Detect which cell encompasses the target text, then output its (X, Y) center coordinate. 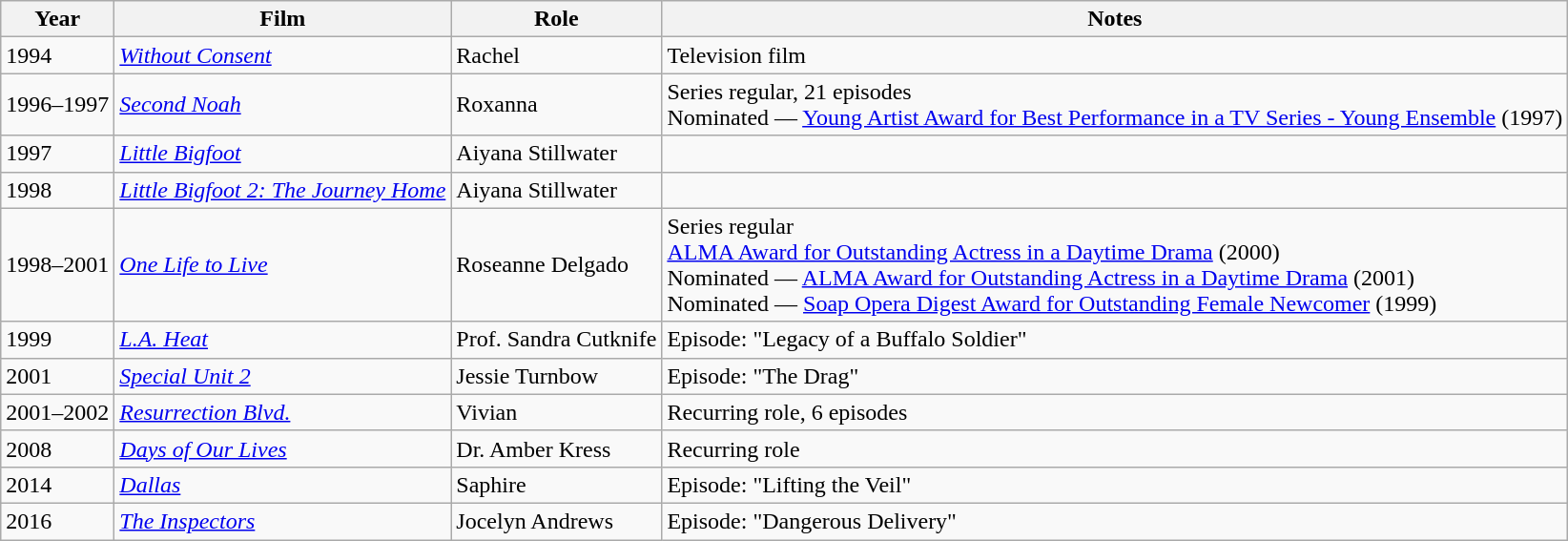
Jessie Turnbow (557, 376)
Notes (1115, 19)
L.A. Heat (282, 340)
1996–1997 (57, 105)
Episode: "The Drag" (1115, 376)
1998–2001 (57, 265)
Episode: "Dangerous Delivery" (1115, 521)
The Inspectors (282, 521)
1999 (57, 340)
Special Unit 2 (282, 376)
Resurrection Blvd. (282, 412)
Role (557, 19)
Without Consent (282, 55)
Dr. Amber Kress (557, 448)
Episode: "Lifting the Veil" (1115, 485)
Television film (1115, 55)
2014 (57, 485)
Days of Our Lives (282, 448)
Film (282, 19)
Rachel (557, 55)
Jocelyn Andrews (557, 521)
Episode: "Legacy of a Buffalo Soldier" (1115, 340)
Little Bigfoot (282, 154)
Prof. Sandra Cutknife (557, 340)
Dallas (282, 485)
Roxanna (557, 105)
Saphire (557, 485)
2016 (57, 521)
2001–2002 (57, 412)
Series regular, 21 episodesNominated — Young Artist Award for Best Performance in a TV Series - Young Ensemble (1997) (1115, 105)
Recurring role, 6 episodes (1115, 412)
Recurring role (1115, 448)
2001 (57, 376)
Second Noah (282, 105)
2008 (57, 448)
Roseanne Delgado (557, 265)
Year (57, 19)
Vivian (557, 412)
1994 (57, 55)
Little Bigfoot 2: The Journey Home (282, 190)
1997 (57, 154)
1998 (57, 190)
One Life to Live (282, 265)
